Identify which cell holds the provided text, then report its (x, y) central coordinate. 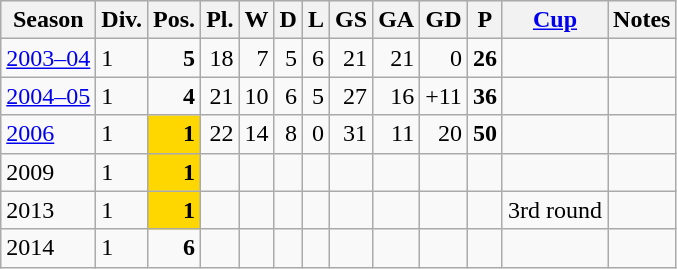
Pl. (220, 20)
3rd round (554, 210)
Season (48, 20)
22 (220, 134)
+11 (444, 96)
Div. (122, 20)
14 (256, 134)
20 (444, 134)
2003–04 (48, 58)
8 (288, 134)
36 (484, 96)
10 (256, 96)
2006 (48, 134)
4 (174, 96)
26 (484, 58)
2004–05 (48, 96)
L (316, 20)
2009 (48, 172)
Pos. (174, 20)
50 (484, 134)
31 (352, 134)
7 (256, 58)
GS (352, 20)
18 (220, 58)
16 (396, 96)
D (288, 20)
GA (396, 20)
P (484, 20)
11 (396, 134)
Notes (642, 20)
W (256, 20)
2013 (48, 210)
2014 (48, 248)
Cup (554, 20)
27 (352, 96)
GD (444, 20)
